Output the (x, y) coordinate of the center of the cell containing the given text.  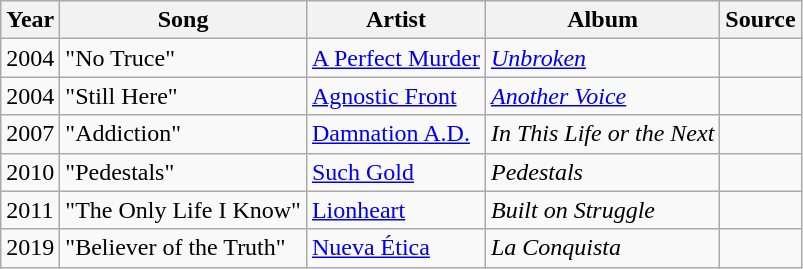
Built on Struggle (602, 210)
Such Gold (396, 172)
Artist (396, 20)
2007 (30, 134)
Year (30, 20)
Source (760, 20)
In This Life or the Next (602, 134)
Lionheart (396, 210)
Song (184, 20)
Damnation A.D. (396, 134)
2019 (30, 248)
"Addiction" (184, 134)
"Believer of the Truth" (184, 248)
Album (602, 20)
Agnostic Front (396, 96)
Nueva Ética (396, 248)
"Pedestals" (184, 172)
"The Only Life I Know" (184, 210)
Pedestals (602, 172)
"Still Here" (184, 96)
Unbroken (602, 58)
La Conquista (602, 248)
A Perfect Murder (396, 58)
"No Truce" (184, 58)
2010 (30, 172)
2011 (30, 210)
Another Voice (602, 96)
